Return [x, y] of the center of cell containing provided text 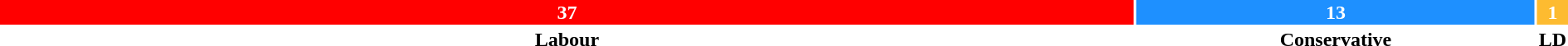
1 [1553, 12]
37 [567, 12]
13 [1336, 12]
